Locate the cell with the specified text and output its (x, y) center coordinate. 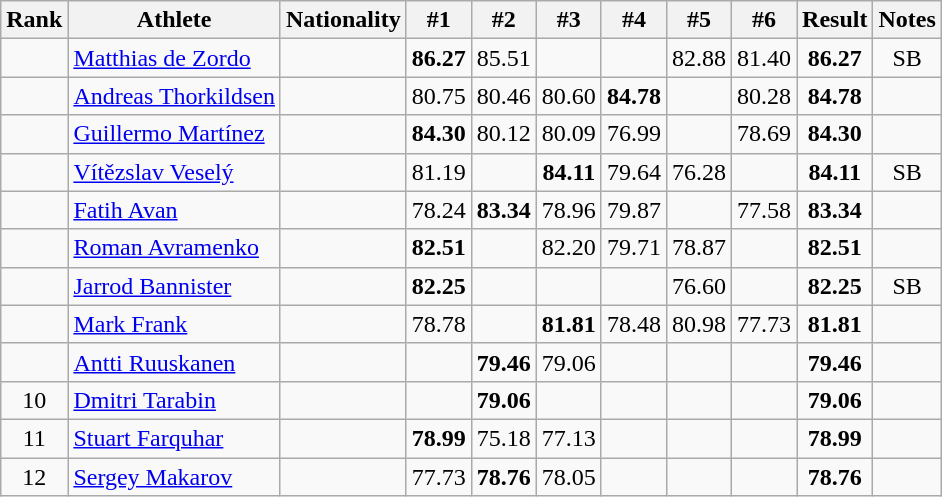
80.12 (504, 134)
#3 (568, 20)
Mark Frank (174, 324)
79.64 (634, 172)
Rank (34, 20)
76.60 (698, 286)
80.60 (568, 96)
82.20 (568, 248)
Stuart Farquhar (174, 438)
77.13 (568, 438)
Roman Avramenko (174, 248)
#6 (764, 20)
85.51 (504, 58)
78.78 (438, 324)
#1 (438, 20)
78.05 (568, 477)
#5 (698, 20)
Vítězslav Veselý (174, 172)
Result (835, 20)
Nationality (343, 20)
Sergey Makarov (174, 477)
10 (34, 400)
80.75 (438, 96)
80.98 (698, 324)
#4 (634, 20)
81.40 (764, 58)
Athlete (174, 20)
Jarrod Bannister (174, 286)
78.69 (764, 134)
Fatih Avan (174, 210)
82.88 (698, 58)
76.28 (698, 172)
78.87 (698, 248)
Matthias de Zordo (174, 58)
Notes (907, 20)
Antti Ruuskanen (174, 362)
78.24 (438, 210)
78.96 (568, 210)
Guillermo Martínez (174, 134)
81.19 (438, 172)
79.87 (634, 210)
Dmitri Tarabin (174, 400)
12 (34, 477)
75.18 (504, 438)
78.48 (634, 324)
79.71 (634, 248)
Andreas Thorkildsen (174, 96)
76.99 (634, 134)
80.46 (504, 96)
#2 (504, 20)
80.28 (764, 96)
11 (34, 438)
77.58 (764, 210)
80.09 (568, 134)
